Identify which cell holds the provided text, then report its [x, y] central coordinate. 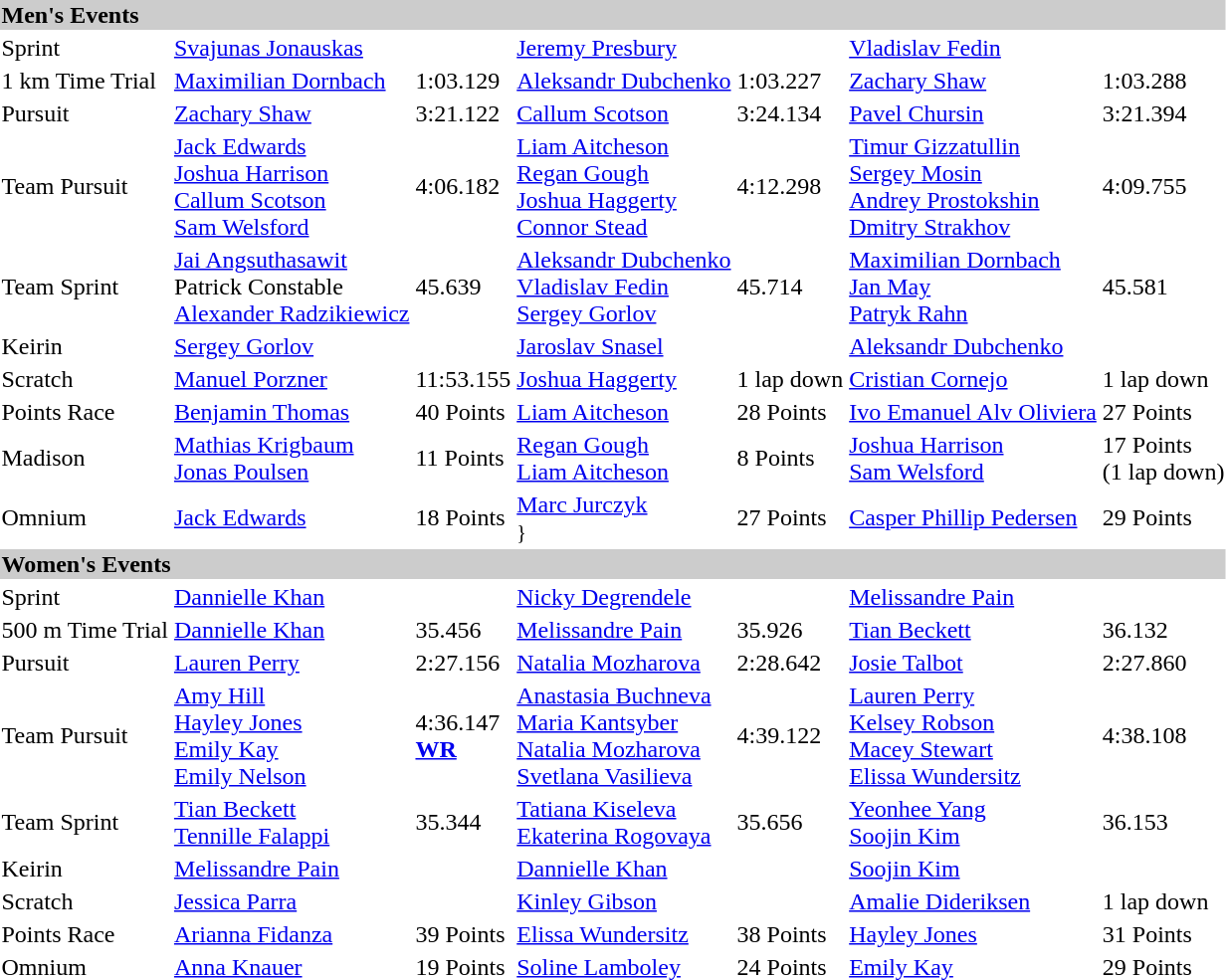
31 Points [1163, 934]
Vladislav Fedin [973, 48]
Omnium [85, 517]
Elissa Wundersitz [624, 934]
4:09.755 [1163, 187]
39 Points [464, 934]
Ivo Emanuel Alv Oliviera [973, 412]
36.132 [1163, 630]
4:38.108 [1163, 736]
Cristian Cornejo [973, 379]
3:24.134 [790, 113]
Jack EdwardsJoshua HarrisonCallum ScotsonSam Welsford [292, 187]
40 Points [464, 412]
Tian Beckett [973, 630]
Josie Talbot [973, 663]
17 Points(1 lap down) [1163, 458]
Joshua Haggerty [624, 379]
4:12.298 [790, 187]
Casper Phillip Pedersen [973, 517]
500 m Time Trial [85, 630]
8 Points [790, 458]
1 km Time Trial [85, 81]
36.153 [1163, 822]
Maximilian DornbachJan MayPatryk Rahn [973, 287]
Women's Events [613, 564]
Liam Aitcheson [624, 412]
Regan GoughLiam Aitcheson [624, 458]
4:39.122 [790, 736]
45.714 [790, 287]
Marc Jurczyk} [624, 517]
Hayley Jones [973, 934]
35.656 [790, 822]
3:21.394 [1163, 113]
Amy HillHayley JonesEmily KayEmily Nelson [292, 736]
Benjamin Thomas [292, 412]
Yeonhee YangSoojin Kim [973, 822]
3:21.122 [464, 113]
Nicky Degrendele [624, 597]
45.581 [1163, 287]
Svajunas Jonauskas [292, 48]
35.456 [464, 630]
Sergey Gorlov [292, 346]
4:06.182 [464, 187]
Mathias KrigbaumJonas Poulsen [292, 458]
4:36.147WR [464, 736]
Amalie Dideriksen [973, 901]
35.344 [464, 822]
Tatiana KiselevaEkaterina Rogovaya [624, 822]
2:27.860 [1163, 663]
28 Points [790, 412]
Lauren Perry [292, 663]
11:53.155 [464, 379]
29 Points [1163, 517]
Natalia Mozharova [624, 663]
Maximilian Dornbach [292, 81]
Men's Events [613, 15]
Kinley Gibson [624, 901]
1:03.288 [1163, 81]
Jack Edwards [292, 517]
Jai AngsuthasawitPatrick ConstableAlexander Radzikiewicz [292, 287]
Pavel Chursin [973, 113]
Jaroslav Snasel [624, 346]
1:03.227 [790, 81]
Timur GizzatullinSergey MosinAndrey ProstokshinDmitry Strakhov [973, 187]
Liam AitchesonRegan GoughJoshua HaggertyConnor Stead [624, 187]
18 Points [464, 517]
11 Points [464, 458]
Lauren PerryKelsey RobsonMacey StewartElissa Wundersitz [973, 736]
Aleksandr DubchenkoVladislav FedinSergey Gorlov [624, 287]
2:27.156 [464, 663]
1:03.129 [464, 81]
Soojin Kim [973, 869]
Joshua HarrisonSam Welsford [973, 458]
Callum Scotson [624, 113]
45.639 [464, 287]
Madison [85, 458]
35.926 [790, 630]
2:28.642 [790, 663]
Arianna Fidanza [292, 934]
38 Points [790, 934]
Anastasia BuchnevaMaria KantsyberNatalia MozharovaSvetlana Vasilieva [624, 736]
Jessica Parra [292, 901]
Jeremy Presbury [624, 48]
Manuel Porzner [292, 379]
Tian BeckettTennille Falappi [292, 822]
